Pinpoint the cell where the given text exists, returning its [x, y] midpoint coordinate. 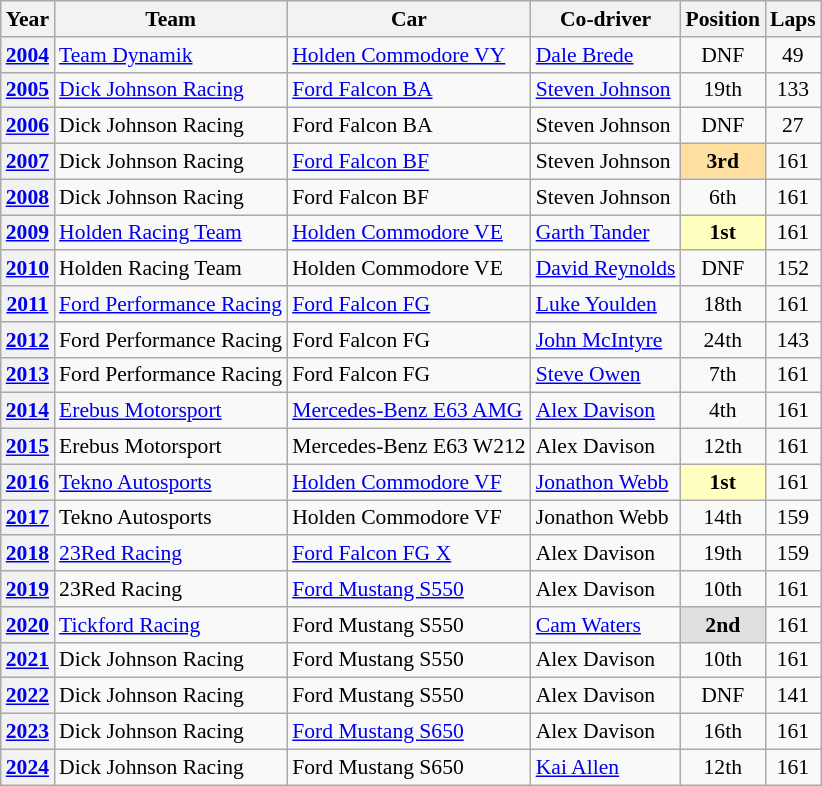
Year [28, 19]
2021 [28, 660]
David Reynolds [606, 269]
Car [408, 19]
2013 [28, 375]
Co-driver [606, 19]
Steve Owen [606, 375]
2010 [28, 269]
Position [723, 19]
2006 [28, 126]
143 [793, 340]
49 [793, 55]
Team [170, 19]
27 [793, 126]
2004 [28, 55]
16th [723, 732]
24th [723, 340]
133 [793, 90]
Laps [793, 19]
Holden Commodore VY [408, 55]
2019 [28, 589]
7th [723, 375]
2007 [28, 162]
John McIntyre [606, 340]
2023 [28, 732]
2009 [28, 233]
6th [723, 197]
Garth Tander [606, 233]
2005 [28, 90]
Luke Youlden [606, 304]
Cam Waters [606, 625]
2020 [28, 625]
3rd [723, 162]
2022 [28, 696]
Mercedes-Benz E63 W212 [408, 447]
4th [723, 411]
Tickford Racing [170, 625]
18th [723, 304]
Ford Falcon FG X [408, 554]
2017 [28, 518]
2024 [28, 767]
14th [723, 518]
141 [793, 696]
Team Dynamik [170, 55]
2016 [28, 482]
Mercedes-Benz E63 AMG [408, 411]
152 [793, 269]
2014 [28, 411]
2018 [28, 554]
2015 [28, 447]
Dale Brede [606, 55]
2nd [723, 625]
2011 [28, 304]
Kai Allen [606, 767]
2008 [28, 197]
2012 [28, 340]
